Locate the cell with the specified text and output its [x, y] center coordinate. 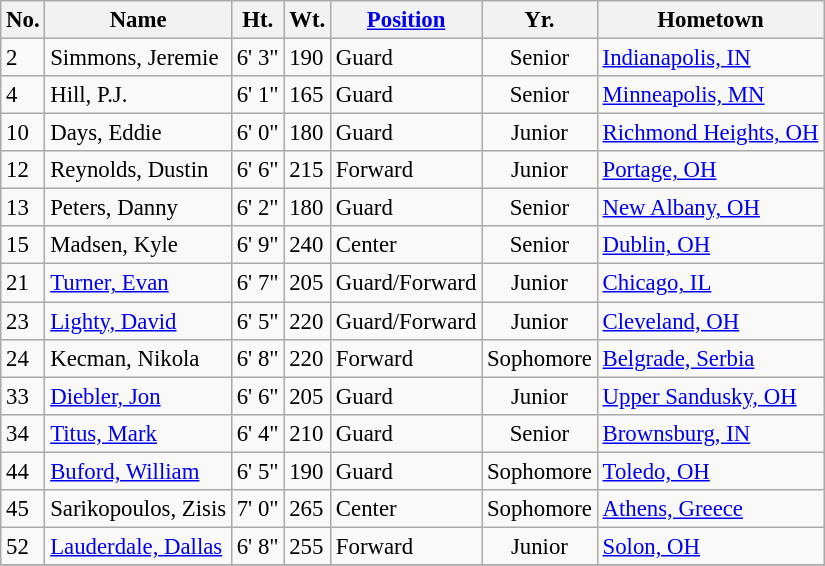
Toledo, OH [710, 471]
44 [23, 471]
Reynolds, Dustin [138, 170]
Brownsburg, IN [710, 433]
6' 1" [257, 95]
Yr. [540, 20]
Simmons, Jeremie [138, 58]
Minneapolis, MN [710, 95]
6' 2" [257, 208]
165 [308, 95]
Days, Eddie [138, 133]
Name [138, 20]
No. [23, 20]
Belgrade, Serbia [710, 358]
2 [23, 58]
7' 0" [257, 509]
6' 4" [257, 433]
New Albany, OH [710, 208]
215 [308, 170]
52 [23, 546]
Hill, P.J. [138, 95]
Indianapolis, IN [710, 58]
Cleveland, OH [710, 321]
45 [23, 509]
Wt. [308, 20]
12 [23, 170]
Sarikopoulos, Zisis [138, 509]
255 [308, 546]
Richmond Heights, OH [710, 133]
6' 0" [257, 133]
Peters, Danny [138, 208]
24 [23, 358]
13 [23, 208]
Buford, William [138, 471]
Titus, Mark [138, 433]
Hometown [710, 20]
Solon, OH [710, 546]
10 [23, 133]
Position [406, 20]
Dublin, OH [710, 245]
210 [308, 433]
21 [23, 283]
Athens, Greece [710, 509]
Diebler, Jon [138, 396]
4 [23, 95]
Turner, Evan [138, 283]
6' 3" [257, 58]
15 [23, 245]
33 [23, 396]
Portage, OH [710, 170]
6' 9" [257, 245]
23 [23, 321]
Ht. [257, 20]
Chicago, IL [710, 283]
6' 7" [257, 283]
Kecman, Nikola [138, 358]
Lighty, David [138, 321]
Upper Sandusky, OH [710, 396]
240 [308, 245]
34 [23, 433]
265 [308, 509]
Lauderdale, Dallas [138, 546]
Madsen, Kyle [138, 245]
